From the cell containing the given text, extract its center point as [X, Y] coordinate. 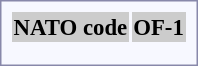
NATO code [70, 27]
OF-1 [159, 27]
